Search for the cell housing the specified text and yield its [X, Y] center coordinate. 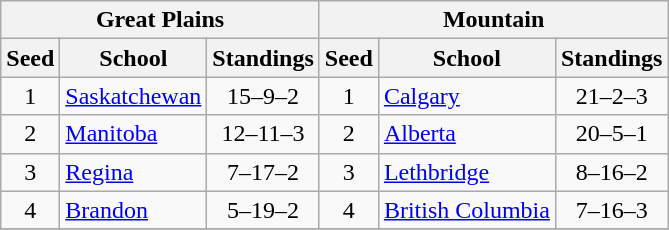
7–17–2 [263, 172]
Calgary [466, 96]
12–11–3 [263, 134]
Alberta [466, 134]
Saskatchewan [134, 96]
Lethbridge [466, 172]
20–5–1 [611, 134]
Manitoba [134, 134]
7–16–3 [611, 210]
British Columbia [466, 210]
5–19–2 [263, 210]
Mountain [494, 20]
8–16–2 [611, 172]
Great Plains [160, 20]
15–9–2 [263, 96]
Brandon [134, 210]
Regina [134, 172]
21–2–3 [611, 96]
